For the text-containing cell, return its midpoint in [X, Y] coordinate format. 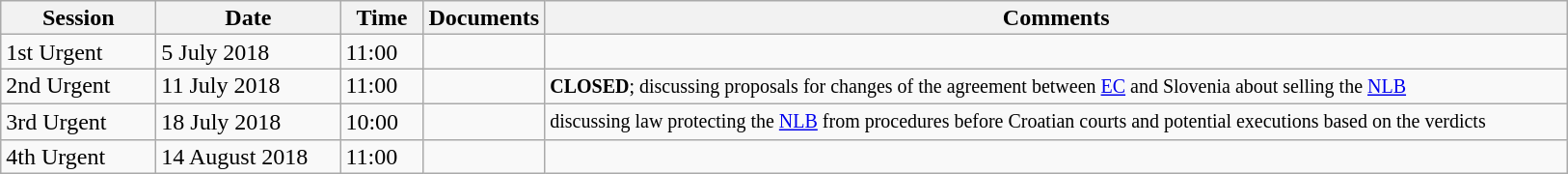
Session [79, 17]
11 July 2018 [249, 87]
10:00 [382, 122]
Time [382, 17]
Documents [484, 17]
discussing law protecting the NLB from procedures before Croatian courts and potential executions based on the verdicts [1057, 122]
Comments [1057, 17]
4th Urgent [79, 157]
2nd Urgent [79, 87]
14 August 2018 [249, 157]
CLOSED; discussing proposals for changes of the agreement between EC and Slovenia about selling the NLB [1057, 87]
Date [249, 17]
18 July 2018 [249, 122]
5 July 2018 [249, 52]
3rd Urgent [79, 122]
1st Urgent [79, 52]
